Search for the cell housing the specified text and yield its [x, y] center coordinate. 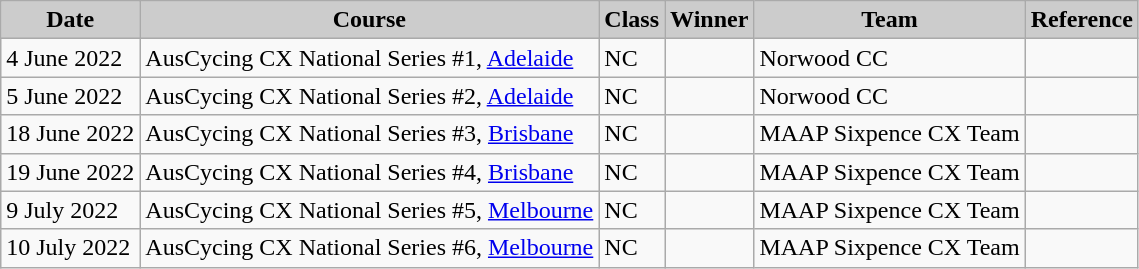
Reference [1082, 20]
5 June 2022 [70, 96]
AusCycing CX National Series #5, Melbourne [370, 210]
Winner [710, 20]
AusCycing CX National Series #2, Adelaide [370, 96]
19 June 2022 [70, 172]
Course [370, 20]
9 July 2022 [70, 210]
AusCycing CX National Series #3, Brisbane [370, 134]
18 June 2022 [70, 134]
4 June 2022 [70, 58]
AusCycing CX National Series #6, Melbourne [370, 248]
Team [890, 20]
Date [70, 20]
Class [632, 20]
AusCycing CX National Series #1, Adelaide [370, 58]
AusCycing CX National Series #4, Brisbane [370, 172]
10 July 2022 [70, 248]
